Capture the cell that displays the provided text and extract its (X, Y) central coordinate. 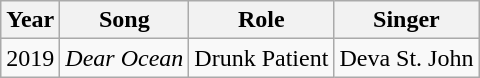
Dear Ocean (124, 58)
Singer (406, 20)
Deva St. John (406, 58)
Drunk Patient (262, 58)
Song (124, 20)
Year (30, 20)
Role (262, 20)
2019 (30, 58)
